Search for the cell housing the specified text and yield its (X, Y) center coordinate. 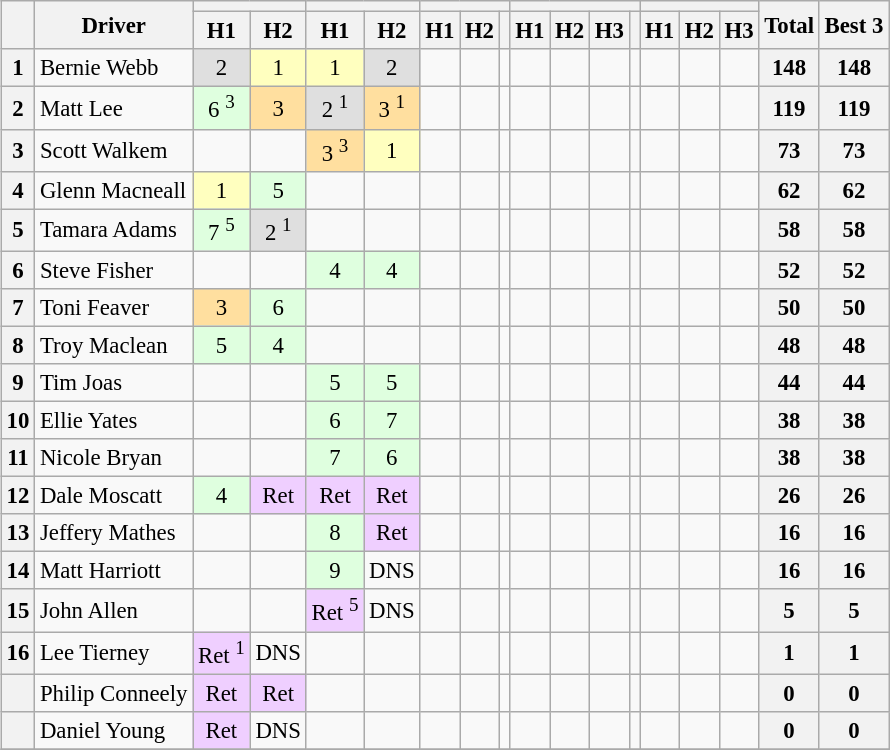
Glenn Macneall (114, 190)
Total (789, 25)
Best 3 (854, 25)
Troy Maclean (114, 345)
Tim Joas (114, 383)
Driver (114, 25)
15 (18, 610)
Nicole Bryan (114, 458)
Scott Walkem (114, 150)
Ellie Yates (114, 420)
John Allen (114, 610)
10 (18, 420)
Toni Feaver (114, 308)
3 3 (334, 150)
12 (18, 496)
Dale Moscatt (114, 496)
Steve Fisher (114, 270)
Ret 5 (334, 610)
Bernie Webb (114, 68)
13 (18, 533)
Daniel Young (114, 730)
Ret 1 (222, 653)
Matt Lee (114, 108)
Tamara Adams (114, 230)
Lee Tierney (114, 653)
3 1 (392, 108)
14 (18, 571)
7 5 (222, 230)
Matt Harriott (114, 571)
6 3 (222, 108)
11 (18, 458)
Philip Conneely (114, 693)
Jeffery Mathes (114, 533)
